Extract the [x, y] coordinate from the center of the cell holding the provided text.  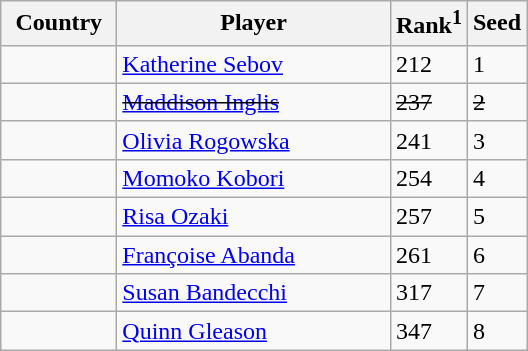
6 [496, 255]
3 [496, 140]
Susan Bandecchi [254, 293]
Katherine Sebov [254, 64]
2 [496, 102]
8 [496, 331]
261 [428, 255]
257 [428, 217]
237 [428, 102]
317 [428, 293]
Maddison Inglis [254, 102]
Momoko Kobori [254, 178]
254 [428, 178]
Country [59, 24]
347 [428, 331]
Risa Ozaki [254, 217]
5 [496, 217]
1 [496, 64]
212 [428, 64]
7 [496, 293]
Françoise Abanda [254, 255]
Olivia Rogowska [254, 140]
Rank1 [428, 24]
4 [496, 178]
Seed [496, 24]
241 [428, 140]
Quinn Gleason [254, 331]
Player [254, 24]
